Return (x, y) of the center of cell containing provided text 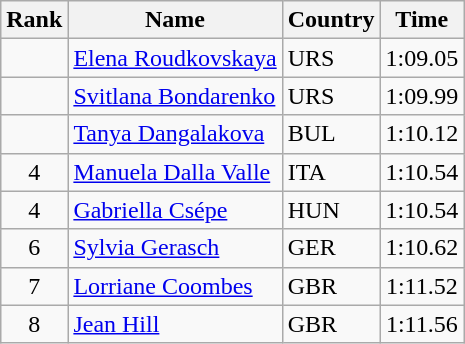
Svitlana Bondarenko (175, 96)
Rank (34, 20)
Sylvia Gerasch (175, 248)
Gabriella Csépe (175, 210)
Jean Hill (175, 324)
1:11.56 (422, 324)
Country (331, 20)
6 (34, 248)
BUL (331, 134)
Manuela Dalla Valle (175, 172)
Tanya Dangalakova (175, 134)
7 (34, 286)
Name (175, 20)
Time (422, 20)
1:10.62 (422, 248)
ITA (331, 172)
Lorriane Coombes (175, 286)
GER (331, 248)
Elena Roudkovskaya (175, 58)
HUN (331, 210)
8 (34, 324)
1:09.05 (422, 58)
1:09.99 (422, 96)
1:10.12 (422, 134)
1:11.52 (422, 286)
